Pinpoint the cell where the given text exists, returning its [X, Y] midpoint coordinate. 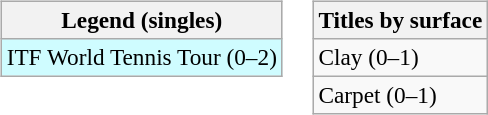
Carpet (0–1) [400, 95]
Titles by surface [400, 20]
Clay (0–1) [400, 57]
Legend (singles) [142, 20]
ITF World Tennis Tour (0–2) [142, 57]
